Detect which cell encompasses the target text, then output its (X, Y) center coordinate. 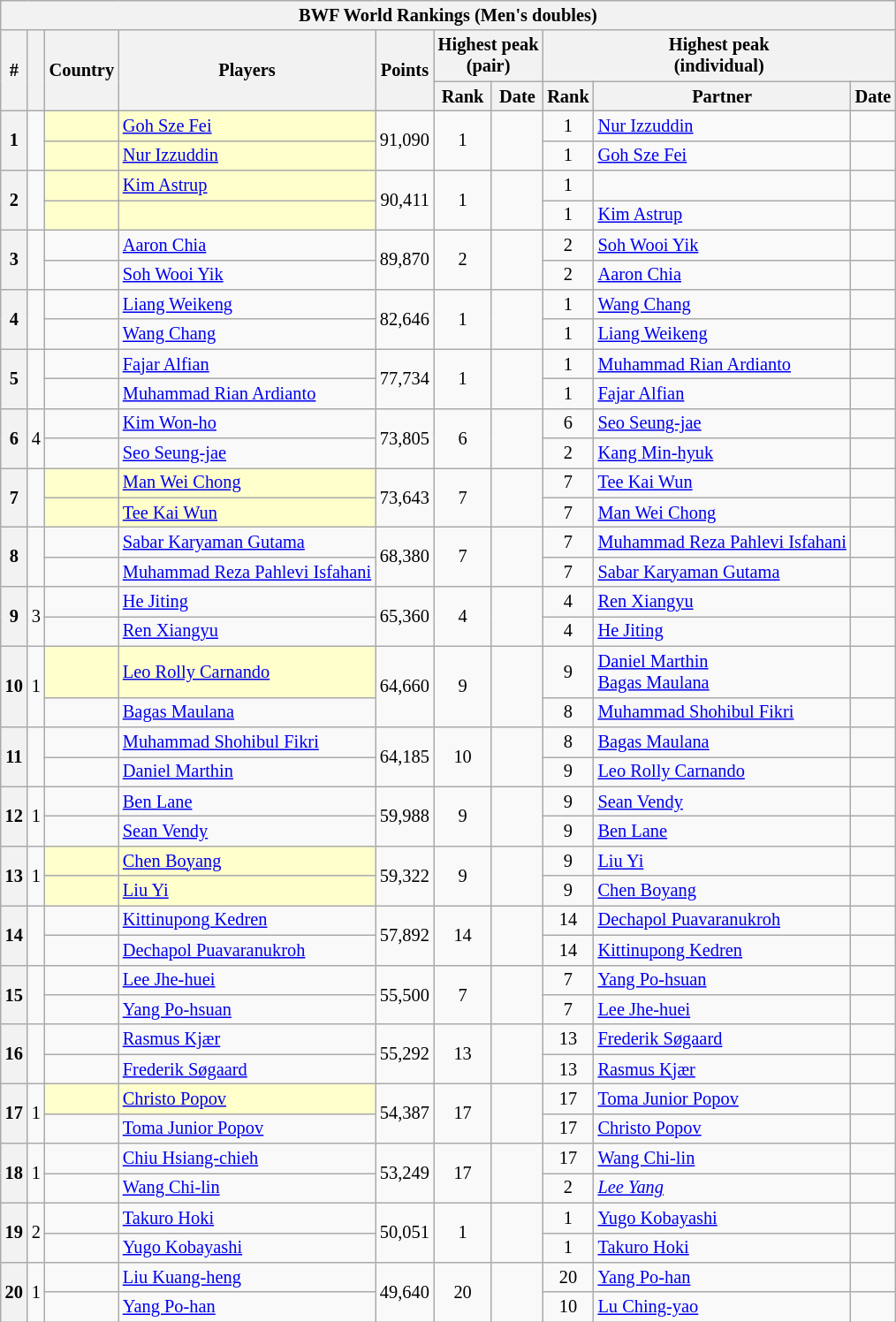
# (14, 71)
Players (247, 71)
77,734 (405, 378)
15 (14, 995)
55,292 (405, 1053)
5 (14, 378)
11 (14, 756)
73,805 (405, 438)
12 (14, 817)
59,988 (405, 817)
68,380 (405, 557)
53,249 (405, 1174)
Highest peak(pair) (489, 56)
64,660 (405, 686)
91,090 (405, 140)
55,500 (405, 995)
90,411 (405, 200)
50,051 (405, 1232)
16 (14, 1053)
49,640 (405, 1292)
BWF World Rankings (Men's doubles) (448, 15)
Country (81, 71)
18 (14, 1174)
Liu Kuang-heng (247, 1277)
89,870 (405, 260)
65,360 (405, 617)
57,892 (405, 935)
Chiu Hsiang-chieh (247, 1159)
Kim Won-ho (247, 423)
19 (14, 1232)
Highest peak(individual) (719, 56)
64,185 (405, 756)
73,643 (405, 497)
Lu Ching-yao (723, 1307)
82,646 (405, 318)
Lee Yang (723, 1188)
Points (405, 71)
Kang Min-hyuk (723, 453)
Partner (723, 96)
59,322 (405, 875)
Daniel Marthin (247, 771)
54,387 (405, 1113)
Daniel Marthin Bagas Maulana (723, 672)
